Provide the (x, y) coordinate of the cell's center where the given text is located.  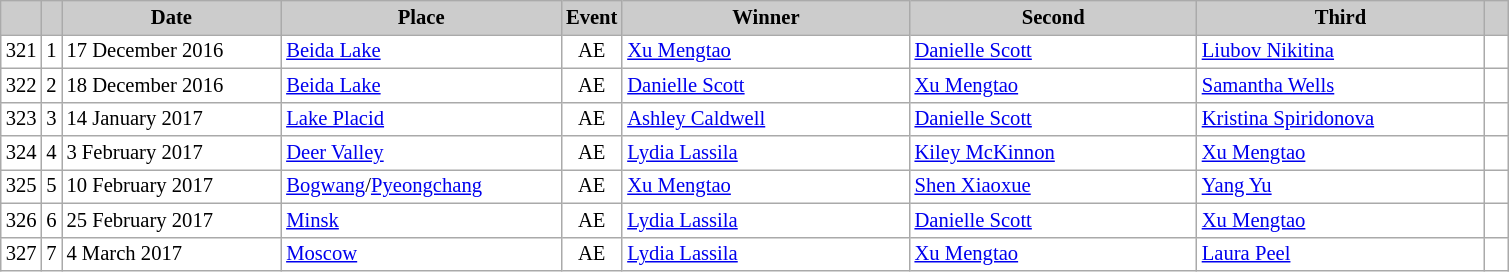
25 February 2017 (172, 220)
5 (51, 186)
Place (421, 17)
321 (22, 51)
18 December 2016 (172, 85)
325 (22, 186)
Yang Yu (1340, 186)
6 (51, 220)
7 (51, 254)
Ashley Caldwell (766, 119)
1 (51, 51)
Laura Peel (1340, 254)
Samantha Wells (1340, 85)
4 (51, 153)
3 February 2017 (172, 153)
17 December 2016 (172, 51)
Moscow (421, 254)
Event (592, 17)
Minsk (421, 220)
324 (22, 153)
326 (22, 220)
Date (172, 17)
327 (22, 254)
Kiley McKinnon (1054, 153)
Third (1340, 17)
Lake Placid (421, 119)
2 (51, 85)
322 (22, 85)
4 March 2017 (172, 254)
Shen Xiaoxue (1054, 186)
Deer Valley (421, 153)
14 January 2017 (172, 119)
Liubov Nikitina (1340, 51)
Bogwang/Pyeongchang (421, 186)
Second (1054, 17)
Winner (766, 17)
Kristina Spiridonova (1340, 119)
323 (22, 119)
10 February 2017 (172, 186)
3 (51, 119)
